Return [x, y] of the center of cell containing provided text 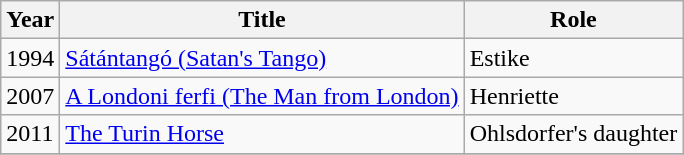
Henriette [574, 96]
A Londoni ferfi (The Man from London) [262, 96]
Estike [574, 58]
The Turin Horse [262, 134]
Year [30, 20]
Title [262, 20]
1994 [30, 58]
2007 [30, 96]
Role [574, 20]
Ohlsdorfer's daughter [574, 134]
Sátántangó (Satan's Tango) [262, 58]
2011 [30, 134]
